Identify which cell holds the provided text, then report its [x, y] central coordinate. 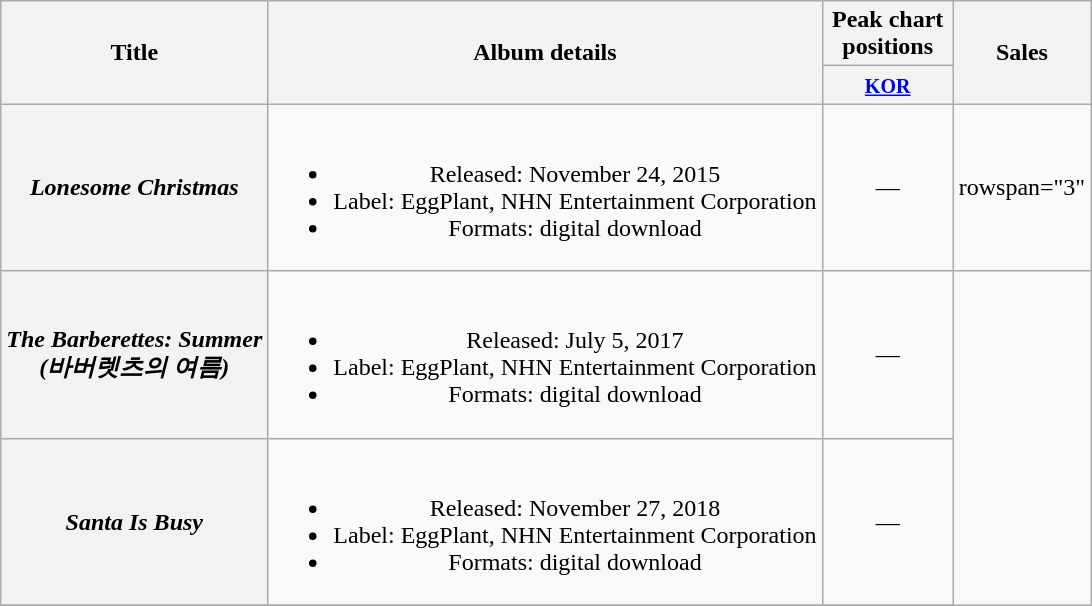
Released: November 24, 2015Label: EggPlant, NHN Entertainment CorporationFormats: digital download [545, 188]
Santa Is Busy [134, 522]
Peak chart positions [888, 34]
The Barberettes: Summer (바버렛츠의 여름) [134, 354]
Sales [1022, 52]
Released: November 27, 2018Label: EggPlant, NHN Entertainment CorporationFormats: digital download [545, 522]
Album details [545, 52]
rowspan="3" [1022, 188]
Title [134, 52]
Released: July 5, 2017Label: EggPlant, NHN Entertainment CorporationFormats: digital download [545, 354]
Lonesome Christmas [134, 188]
KOR [888, 85]
